Return (X, Y) of the center of cell containing provided text 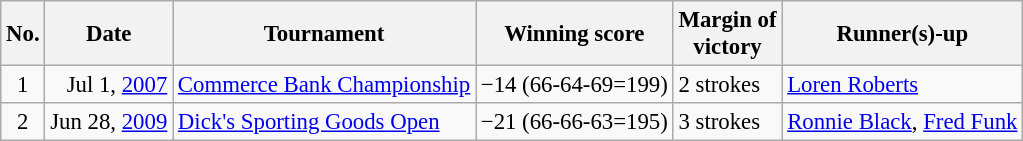
Jun 28, 2009 (109, 122)
Margin ofvictory (728, 34)
No. (23, 34)
Ronnie Black, Fred Funk (902, 122)
Runner(s)-up (902, 34)
1 (23, 85)
2 strokes (728, 85)
−21 (66-66-63=195) (575, 122)
Winning score (575, 34)
Tournament (324, 34)
Commerce Bank Championship (324, 85)
Dick's Sporting Goods Open (324, 122)
Loren Roberts (902, 85)
3 strokes (728, 122)
Jul 1, 2007 (109, 85)
Date (109, 34)
2 (23, 122)
−14 (66-64-69=199) (575, 85)
